Determine the [x, y] coordinate at the center of the cell enclosing the given text.  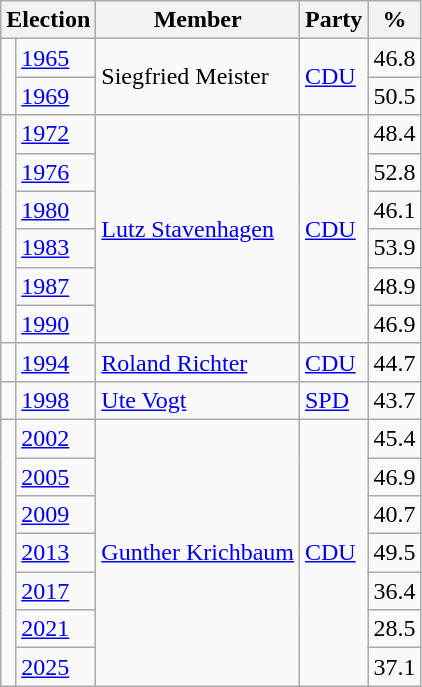
2017 [56, 591]
2005 [56, 477]
43.7 [394, 400]
2021 [56, 629]
2009 [56, 515]
Lutz Stavenhagen [198, 229]
28.5 [394, 629]
37.1 [394, 667]
52.8 [394, 172]
1980 [56, 210]
% [394, 20]
1983 [56, 248]
2002 [56, 438]
Member [198, 20]
46.1 [394, 210]
1972 [56, 134]
48.4 [394, 134]
40.7 [394, 515]
Siegfried Meister [198, 77]
45.4 [394, 438]
1969 [56, 96]
1994 [56, 362]
44.7 [394, 362]
49.5 [394, 553]
Party [333, 20]
48.9 [394, 286]
1976 [56, 172]
1998 [56, 400]
1965 [56, 58]
Ute Vogt [198, 400]
1990 [56, 324]
1987 [56, 286]
Election [48, 20]
2025 [56, 667]
50.5 [394, 96]
Gunther Krichbaum [198, 552]
46.8 [394, 58]
SPD [333, 400]
53.9 [394, 248]
36.4 [394, 591]
2013 [56, 553]
Roland Richter [198, 362]
